From the cell containing the given text, extract its center point as (X, Y) coordinate. 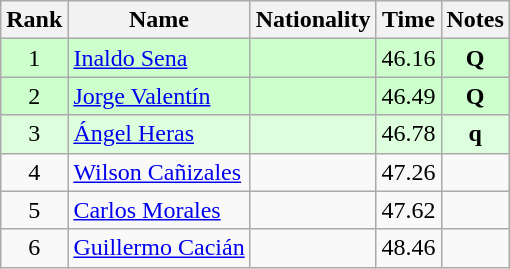
48.46 (408, 248)
47.26 (408, 172)
46.49 (408, 96)
Time (408, 20)
q (475, 134)
Rank (34, 20)
Notes (475, 20)
Wilson Cañizales (159, 172)
47.62 (408, 210)
Nationality (313, 20)
Jorge Valentín (159, 96)
6 (34, 248)
4 (34, 172)
Name (159, 20)
2 (34, 96)
Carlos Morales (159, 210)
1 (34, 58)
3 (34, 134)
Inaldo Sena (159, 58)
Guillermo Cacián (159, 248)
5 (34, 210)
46.16 (408, 58)
46.78 (408, 134)
Ángel Heras (159, 134)
